Extract the [X, Y] coordinate from the center of the cell holding the provided text.  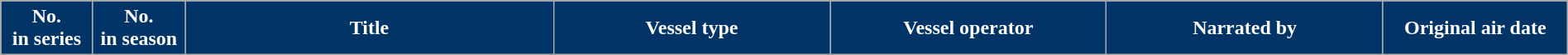
No.in series [46, 28]
Narrated by [1245, 28]
Title [370, 28]
No.in season [139, 28]
Original air date [1475, 28]
Vessel operator [968, 28]
Vessel type [691, 28]
